Return the [X, Y] coordinate for the center point of the cell that contains the specified text.  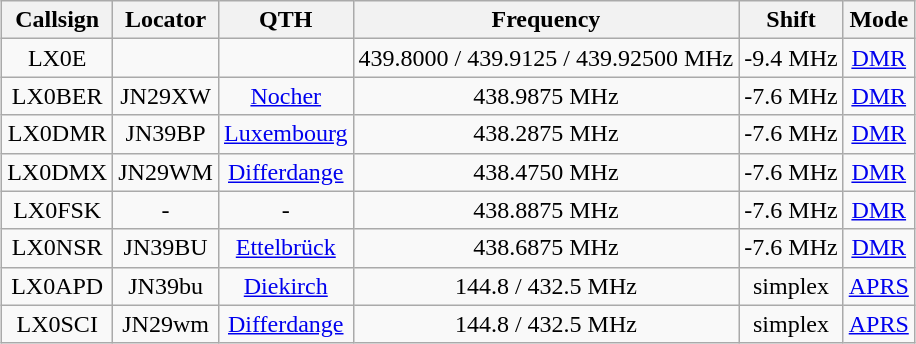
Mode [878, 20]
JN39bu [166, 286]
JN39BU [166, 248]
QTH [286, 20]
Ettelbrück [286, 248]
-9.4 MHz [791, 58]
LX0BER [58, 96]
JN29WM [166, 172]
438.8875 MHz [546, 210]
438.4750 MHz [546, 172]
LX0DMX [58, 172]
438.9875 MHz [546, 96]
Nocher [286, 96]
LX0E [58, 58]
LX0NSR [58, 248]
Diekirch [286, 286]
Callsign [58, 20]
438.6875 MHz [546, 248]
438.2875 MHz [546, 134]
Luxembourg [286, 134]
JN39BP [166, 134]
LX0FSK [58, 210]
Shift [791, 20]
439.8000 / 439.9125 / 439.92500 MHz [546, 58]
Frequency [546, 20]
LX0DMR [58, 134]
LX0APD [58, 286]
JN29XW [166, 96]
Locator [166, 20]
LX0SCI [58, 324]
JN29wm [166, 324]
